Extract the (X, Y) coordinate from the center of the cell holding the provided text.  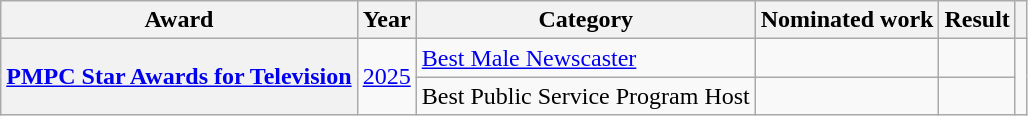
PMPC Star Awards for Television (179, 77)
Result (977, 20)
2025 (386, 77)
Year (386, 20)
Best Public Service Program Host (586, 96)
Nominated work (847, 20)
Best Male Newscaster (586, 58)
Award (179, 20)
Category (586, 20)
